Search for the cell housing the specified text and yield its (X, Y) center coordinate. 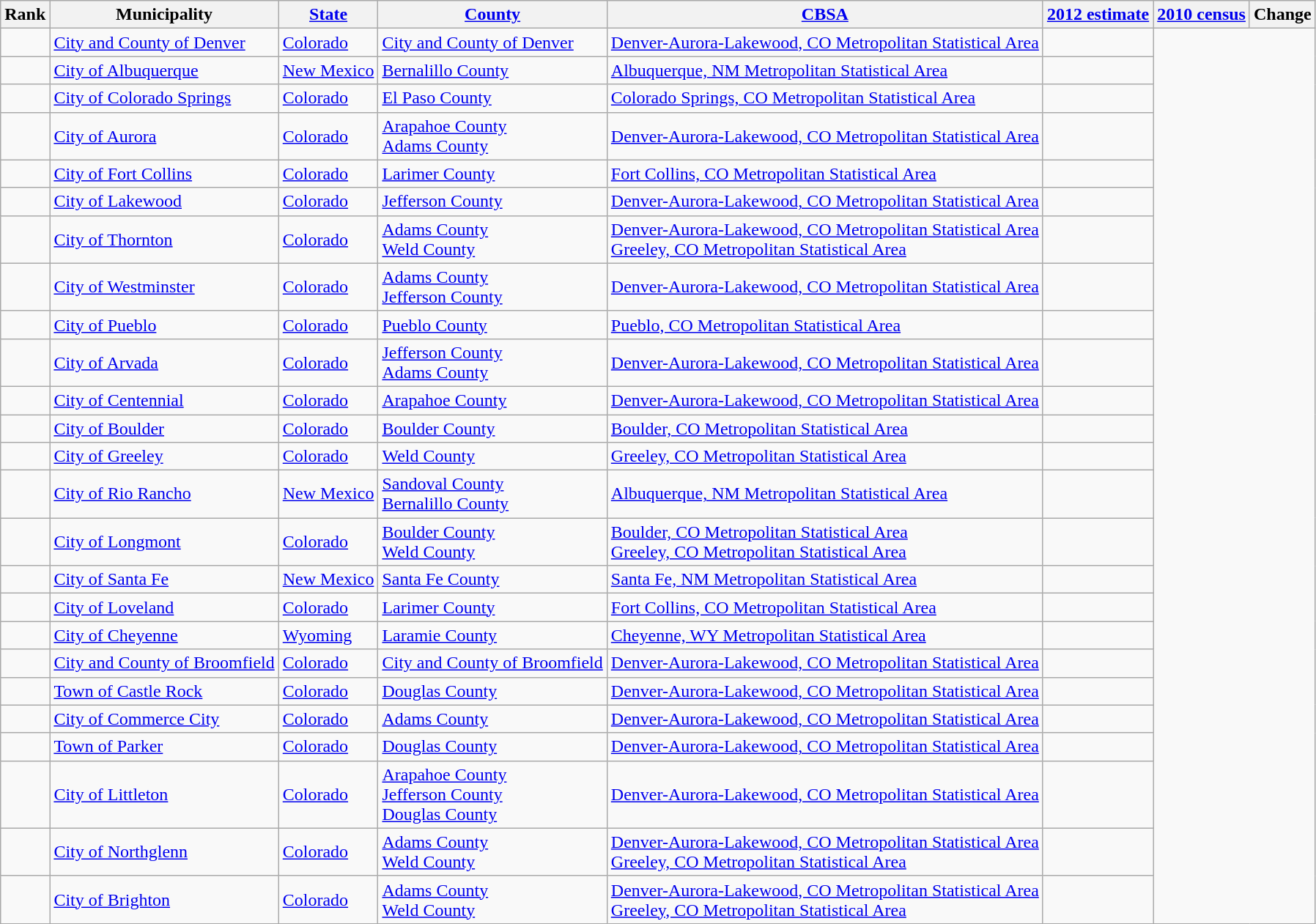
City of Boulder (164, 429)
Laramie County (492, 635)
City of Commerce City (164, 719)
Arapahoe County (492, 400)
Wyoming (328, 635)
Bernalillo County (492, 70)
Boulder County (492, 429)
City of Loveland (164, 607)
City of Lakewood (164, 202)
Pueblo County (492, 325)
City of Pueblo (164, 325)
City of Cheyenne (164, 635)
Town of Castle Rock (164, 691)
Municipality (164, 15)
Adams County (492, 719)
Santa Fe County (492, 580)
City of Centennial (164, 400)
Santa Fe, NM Metropolitan Statistical Area (825, 580)
City of Greeley (164, 457)
County (492, 15)
State (328, 15)
Colorado Springs, CO Metropolitan Statistical Area (825, 98)
Change (1282, 15)
City of Thornton (164, 239)
City of Albuquerque (164, 70)
City of Colorado Springs (164, 98)
City of Santa Fe (164, 580)
City of Arvada (164, 362)
Boulder, CO Metropolitan Statistical Area (825, 429)
Jefferson County (492, 202)
City of Northglenn (164, 851)
Adams CountyJefferson County (492, 287)
Boulder, CO Metropolitan Statistical AreaGreeley, CO Metropolitan Statistical Area (825, 542)
City of Brighton (164, 900)
City of Aurora (164, 136)
City of Longmont (164, 542)
Greeley, CO Metropolitan Statistical Area (825, 457)
Town of Parker (164, 747)
CBSA (825, 15)
Jefferson CountyAdams County (492, 362)
2010 census (1202, 15)
Arapahoe CountyJefferson CountyDouglas County (492, 794)
Cheyenne, WY Metropolitan Statistical Area (825, 635)
Pueblo, CO Metropolitan Statistical Area (825, 325)
Rank (25, 15)
City of Rio Rancho (164, 494)
Arapahoe CountyAdams County (492, 136)
Weld County (492, 457)
2012 estimate (1098, 15)
City of Littleton (164, 794)
Boulder CountyWeld County (492, 542)
El Paso County (492, 98)
City of Westminster (164, 287)
City of Fort Collins (164, 174)
Sandoval CountyBernalillo County (492, 494)
